Extract the [X, Y] coordinate from the center of the cell holding the provided text.  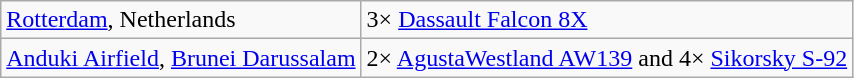
Anduki Airfield, Brunei Darussalam [181, 58]
2× AgustaWestland AW139 and 4× Sikorsky S-92 [607, 58]
3× Dassault Falcon 8X [607, 20]
Rotterdam, Netherlands [181, 20]
